Determine the [X, Y] coordinate at the center of the cell enclosing the given text.  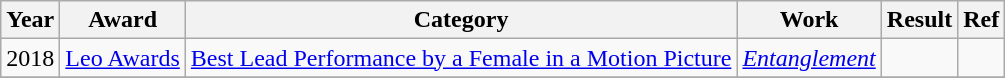
Category [461, 20]
Work [809, 20]
Best Lead Performance by a Female in a Motion Picture [461, 58]
Entanglement [809, 58]
Year [30, 20]
Result [919, 20]
Leo Awards [123, 58]
2018 [30, 58]
Ref [982, 20]
Award [123, 20]
